Provide the [X, Y] coordinate of the cell's center where the given text is located.  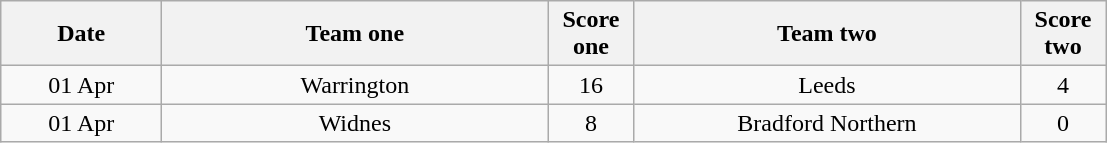
Score one [591, 34]
4 [1063, 85]
Score two [1063, 34]
Team two [827, 34]
Team one [355, 34]
8 [591, 123]
Warrington [355, 85]
Date [82, 34]
16 [591, 85]
0 [1063, 123]
Leeds [827, 85]
Widnes [355, 123]
Bradford Northern [827, 123]
